Locate the cell with the specified text and output its [x, y] center coordinate. 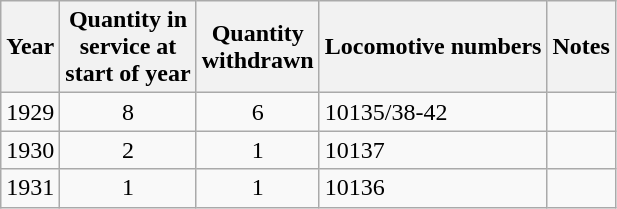
Notes [581, 47]
Locomotive numbers [433, 47]
1929 [30, 112]
2 [128, 150]
6 [258, 112]
8 [128, 112]
1930 [30, 150]
Quantitywithdrawn [258, 47]
10136 [433, 188]
10135/38-42 [433, 112]
1931 [30, 188]
Year [30, 47]
Quantity inservice atstart of year [128, 47]
10137 [433, 150]
